Extract the [x, y] coordinate from the center of the cell holding the provided text.  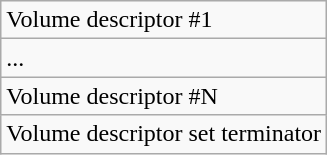
Volume descriptor set terminator [164, 134]
Volume descriptor #N [164, 96]
... [164, 58]
Volume descriptor #1 [164, 20]
